Pinpoint the cell where the given text exists, returning its [X, Y] midpoint coordinate. 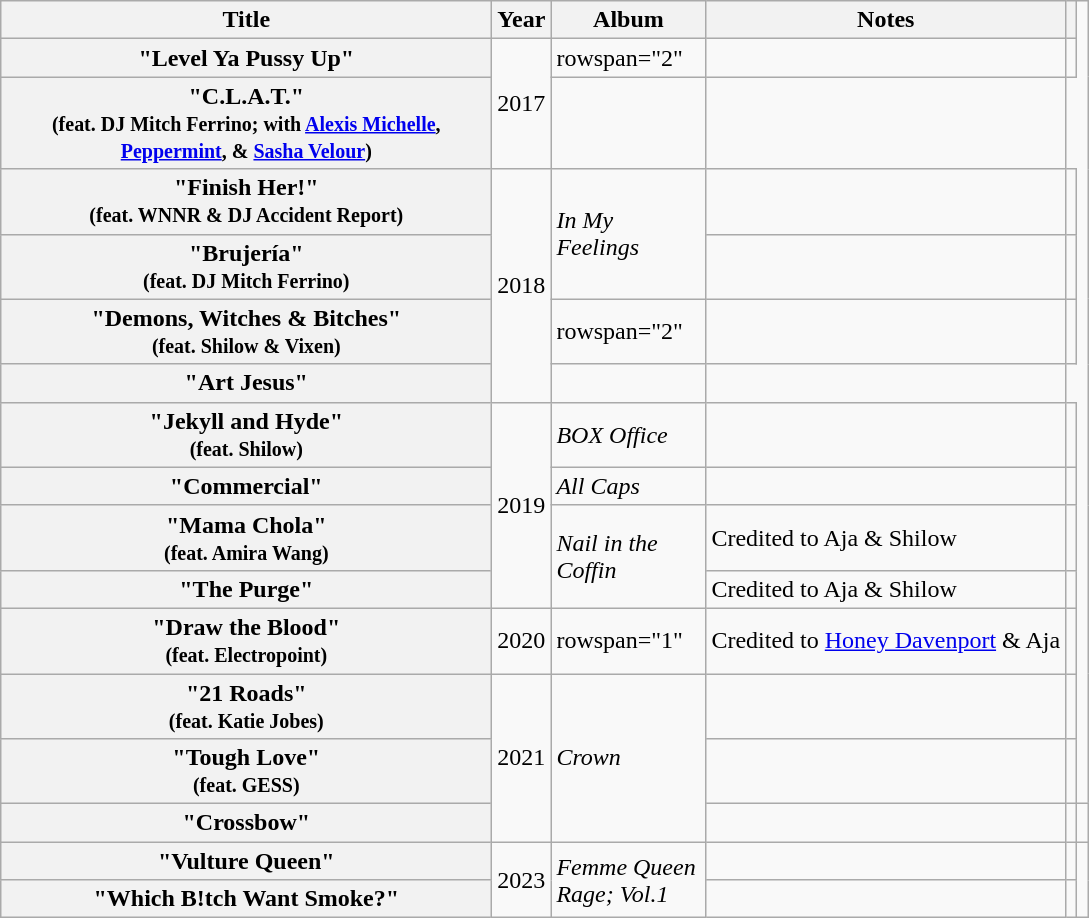
"Level Ya Pussy Up" [246, 58]
"Finish Her!"(feat. WNNR & DJ Accident Report) [246, 202]
rowspan="1" [628, 640]
Album [628, 20]
Nail in the Coffin [628, 556]
2019 [522, 505]
"Draw the Blood"(feat. Electropoint) [246, 640]
BOX Office [628, 434]
Notes [886, 20]
2020 [522, 640]
"C.L.A.T."(feat. DJ Mitch Ferrino; with Alexis Michelle, Peppermint, & Sasha Velour) [246, 123]
"Vulture Queen" [246, 861]
"Tough Love"(feat. GESS) [246, 772]
"Commercial" [246, 486]
"21 Roads"(feat. Katie Jobes) [246, 706]
"Crossbow" [246, 823]
2021 [522, 758]
2017 [522, 104]
2023 [522, 880]
All Caps [628, 486]
"Which B!tch Want Smoke?" [246, 899]
Title [246, 20]
"Demons, Witches & Bitches"(feat. Shilow & Vixen) [246, 332]
"Jekyll and Hyde"(feat. Shilow) [246, 434]
"The Purge" [246, 589]
Year [522, 20]
2018 [522, 286]
"Art Jesus" [246, 383]
In My Feelings [628, 234]
Crown [628, 758]
Credited to Honey Davenport & Aja [886, 640]
"Brujería"(feat. DJ Mitch Ferrino) [246, 266]
"Mama Chola"(feat. Amira Wang) [246, 538]
Femme Queen Rage; Vol.1 [628, 880]
